Identify which cell holds the provided text, then report its [X, Y] central coordinate. 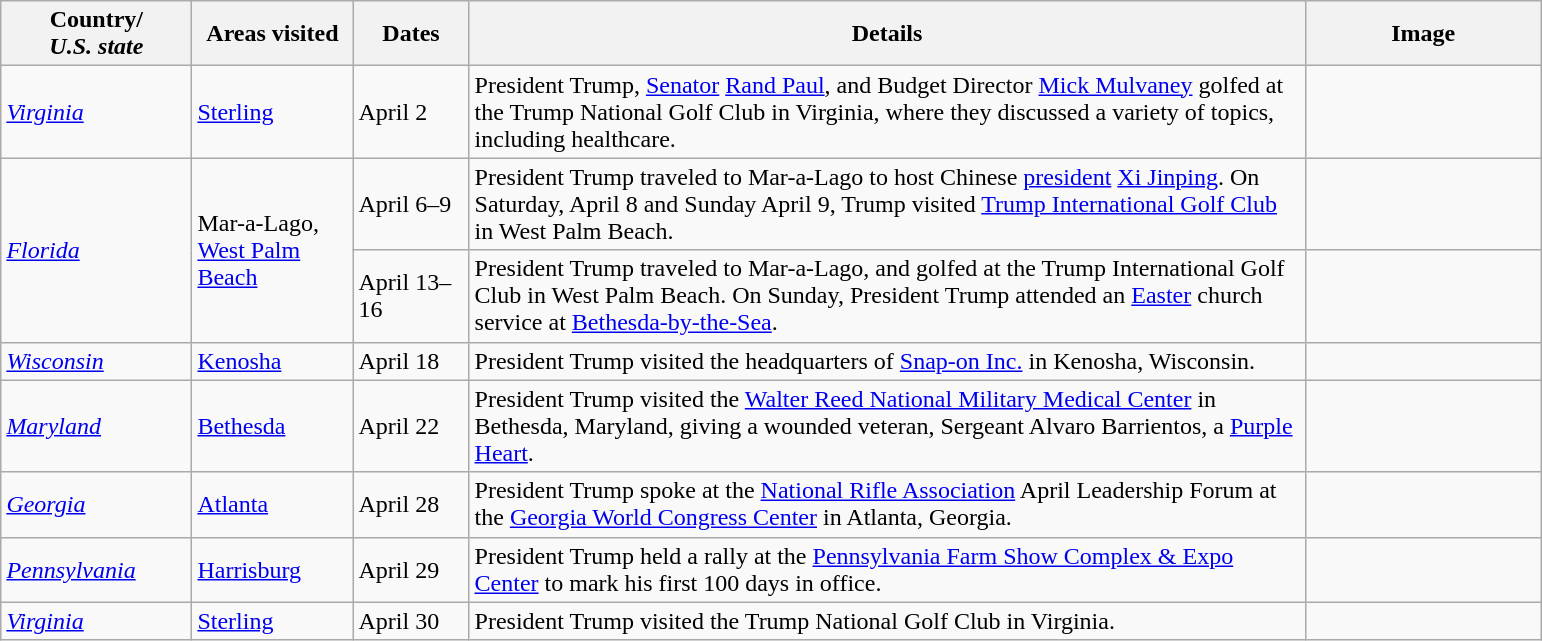
Atlanta [272, 504]
Florida [96, 250]
April 22 [411, 426]
President Trump visited the Trump National Golf Club in Virginia. [887, 621]
Dates [411, 34]
Harrisburg [272, 570]
April 13–16 [411, 296]
April 6–9 [411, 204]
April 29 [411, 570]
Georgia [96, 504]
Kenosha [272, 361]
Wisconsin [96, 361]
Maryland [96, 426]
Pennsylvania [96, 570]
Image [1423, 34]
Bethesda [272, 426]
President Trump spoke at the National Rifle Association April Leadership Forum at the Georgia World Congress Center in Atlanta, Georgia. [887, 504]
President Trump visited the headquarters of Snap-on Inc. in Kenosha, Wisconsin. [887, 361]
April 18 [411, 361]
April 2 [411, 112]
Details [887, 34]
Country/U.S. state [96, 34]
Mar-a-Lago, West Palm Beach [272, 250]
Areas visited [272, 34]
April 28 [411, 504]
President Trump held a rally at the Pennsylvania Farm Show Complex & Expo Center to mark his first 100 days in office. [887, 570]
April 30 [411, 621]
